Return [x, y] of the center of cell containing provided text 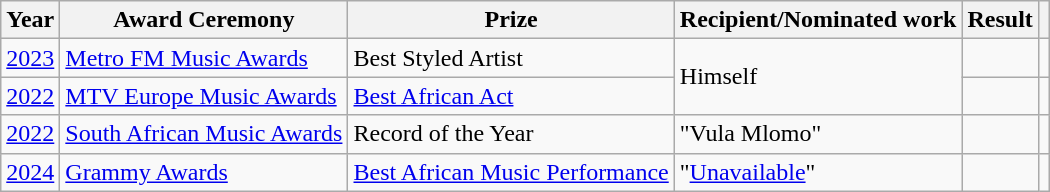
Record of the Year [511, 134]
Himself [818, 77]
"Unavailable" [818, 172]
"Vula Mlomo" [818, 134]
2024 [30, 172]
2023 [30, 58]
Best African Music Performance [511, 172]
Prize [511, 20]
Award Ceremony [204, 20]
Metro FM Music Awards [204, 58]
Year [30, 20]
Result [1000, 20]
Best African Act [511, 96]
South African Music Awards [204, 134]
Recipient/Nominated work [818, 20]
Best Styled Artist [511, 58]
MTV Europe Music Awards [204, 96]
Grammy Awards [204, 172]
